Scan for the cell matching the given text and deliver its [x, y] coordinate at center. 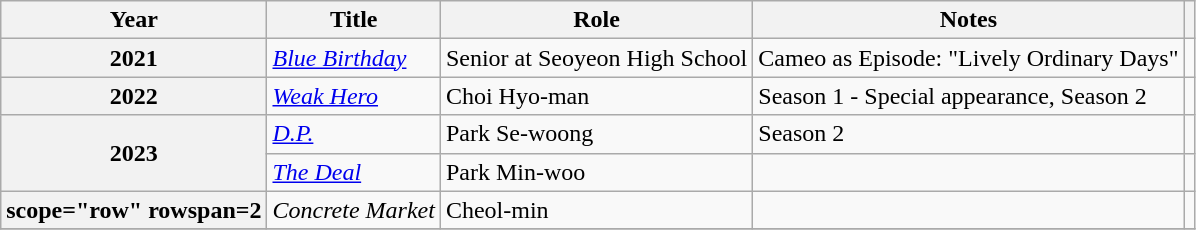
Season 1 - Special appearance, Season 2 [968, 96]
Concrete Market [354, 210]
Park Min-woo [596, 172]
Choi Hyo-man [596, 96]
The Deal [354, 172]
scope="row" rowspan=2 [134, 210]
Role [596, 20]
Senior at Seoyeon High School [596, 58]
Notes [968, 20]
Season 2 [968, 134]
Weak Hero [354, 96]
Cameo as Episode: "Lively Ordinary Days" [968, 58]
2022 [134, 96]
Cheol-min [596, 210]
Blue Birthday [354, 58]
2021 [134, 58]
D.P. [354, 134]
Year [134, 20]
2023 [134, 153]
Title [354, 20]
Park Se-woong [596, 134]
